Pinpoint the cell where the given text exists, returning its (X, Y) midpoint coordinate. 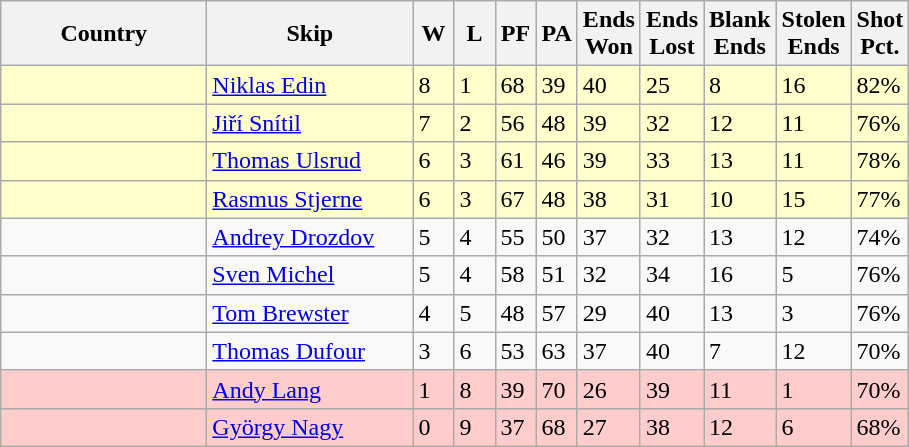
Ends Won (608, 34)
58 (516, 275)
27 (608, 427)
György Nagy (310, 427)
Skip (310, 34)
63 (556, 351)
70 (556, 389)
53 (516, 351)
Ends Lost (672, 34)
W (434, 34)
Andy Lang (310, 389)
PA (556, 34)
L (474, 34)
55 (516, 237)
2 (474, 123)
34 (672, 275)
Country (104, 34)
50 (556, 237)
56 (516, 123)
46 (556, 161)
33 (672, 161)
82% (880, 85)
51 (556, 275)
Niklas Edin (310, 85)
Andrey Drozdov (310, 237)
26 (608, 389)
9 (474, 427)
Shot Pct. (880, 34)
68% (880, 427)
74% (880, 237)
29 (608, 313)
0 (434, 427)
Rasmus Stjerne (310, 199)
Jiří Snítil (310, 123)
PF (516, 34)
67 (516, 199)
Thomas Ulsrud (310, 161)
31 (672, 199)
78% (880, 161)
Stolen Ends (814, 34)
Sven Michel (310, 275)
61 (516, 161)
77% (880, 199)
10 (740, 199)
25 (672, 85)
Blank Ends (740, 34)
Tom Brewster (310, 313)
Thomas Dufour (310, 351)
15 (814, 199)
57 (556, 313)
